Determine the [x, y] coordinate at the center of the cell enclosing the given text.  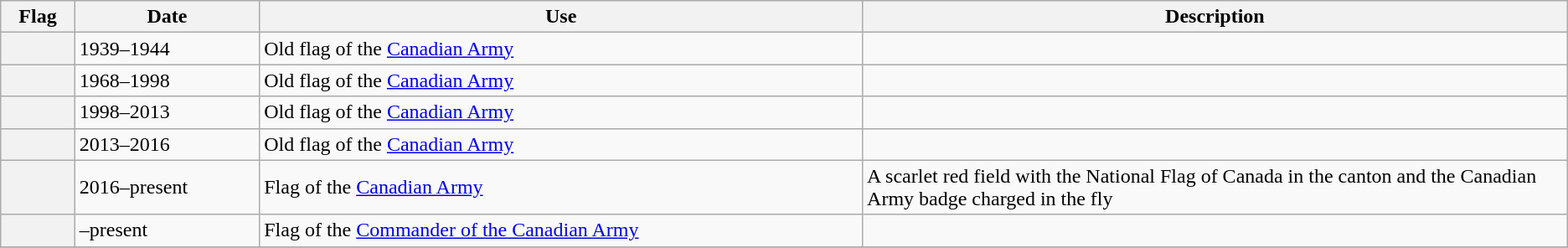
Flag of the Commander of the Canadian Army [561, 230]
1968–1998 [167, 80]
2013–2016 [167, 144]
2016–present [167, 188]
Flag [39, 17]
1998–2013 [167, 112]
A scarlet red field with the National Flag of Canada in the canton and the Canadian Army badge charged in the fly [1215, 188]
Date [167, 17]
Use [561, 17]
Flag of the Canadian Army [561, 188]
1939–1944 [167, 49]
–present [167, 230]
Description [1215, 17]
